Capture the cell that displays the provided text and extract its (x, y) central coordinate. 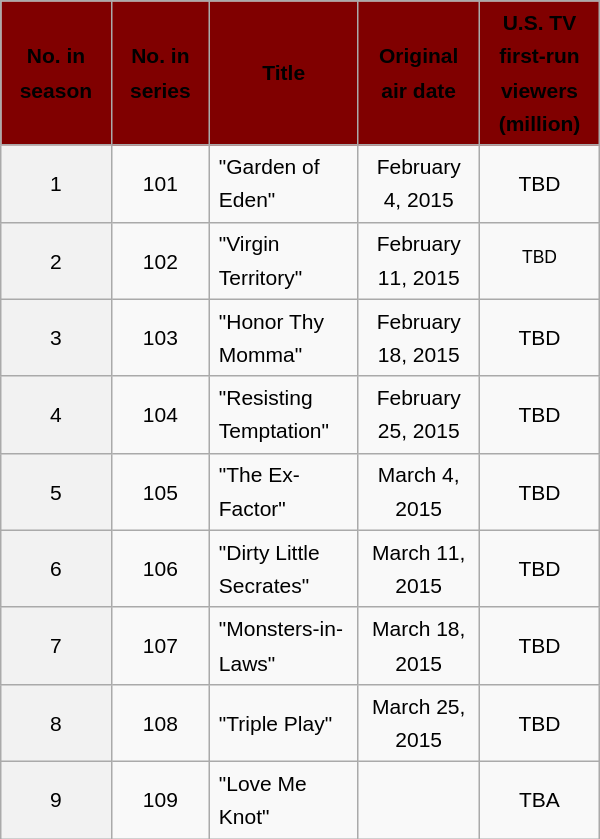
"Honor Thy Momma" (284, 338)
"Triple Play" (284, 722)
March 18, 2015 (419, 646)
March 4, 2015 (419, 492)
TBA (540, 800)
1 (56, 184)
107 (160, 646)
6 (56, 568)
February 25, 2015 (419, 414)
Title (284, 73)
March 11, 2015 (419, 568)
106 (160, 568)
109 (160, 800)
"Virgin Territory" (284, 260)
102 (160, 260)
7 (56, 646)
108 (160, 722)
105 (160, 492)
103 (160, 338)
U.S. TV first-run viewers(million) (540, 73)
101 (160, 184)
3 (56, 338)
No. inseason (56, 73)
No. inseries (160, 73)
March 25, 2015 (419, 722)
February 11, 2015 (419, 260)
"Monsters-in-Laws" (284, 646)
Original air date (419, 73)
5 (56, 492)
2 (56, 260)
"Love Me Knot" (284, 800)
"Resisting Temptation" (284, 414)
8 (56, 722)
"The Ex-Factor" (284, 492)
"Garden of Eden" (284, 184)
4 (56, 414)
February 18, 2015 (419, 338)
104 (160, 414)
February 4, 2015 (419, 184)
"Dirty Little Secrates" (284, 568)
9 (56, 800)
